Scan for the cell matching the given text and deliver its (X, Y) coordinate at center. 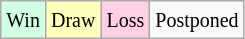
Win (24, 20)
Loss (126, 20)
Postponed (197, 20)
Draw (72, 20)
